Provide the [X, Y] coordinate of the cell's center where the given text is located.  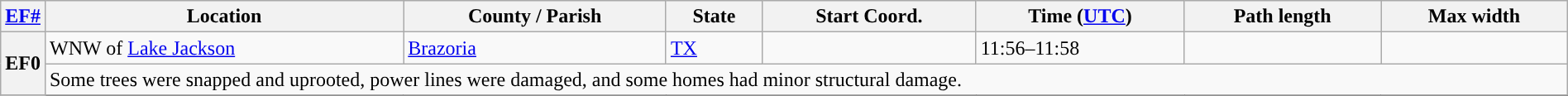
State [714, 17]
Time (UTC) [1080, 17]
Start Coord. [870, 17]
County / Parish [535, 17]
Max width [1475, 17]
TX [714, 48]
Some trees were snapped and uprooted, power lines were damaged, and some homes had minor structural damage. [806, 79]
WNW of Lake Jackson [223, 48]
Brazoria [535, 48]
EF0 [23, 64]
11:56–11:58 [1080, 48]
EF# [23, 17]
Path length [1283, 17]
Location [223, 17]
